Determine the [X, Y] coordinate at the center of the cell enclosing the given text.  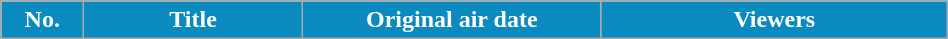
Viewers [774, 20]
Original air date [452, 20]
Title [193, 20]
No. [42, 20]
